Detect which cell encompasses the target text, then output its [X, Y] center coordinate. 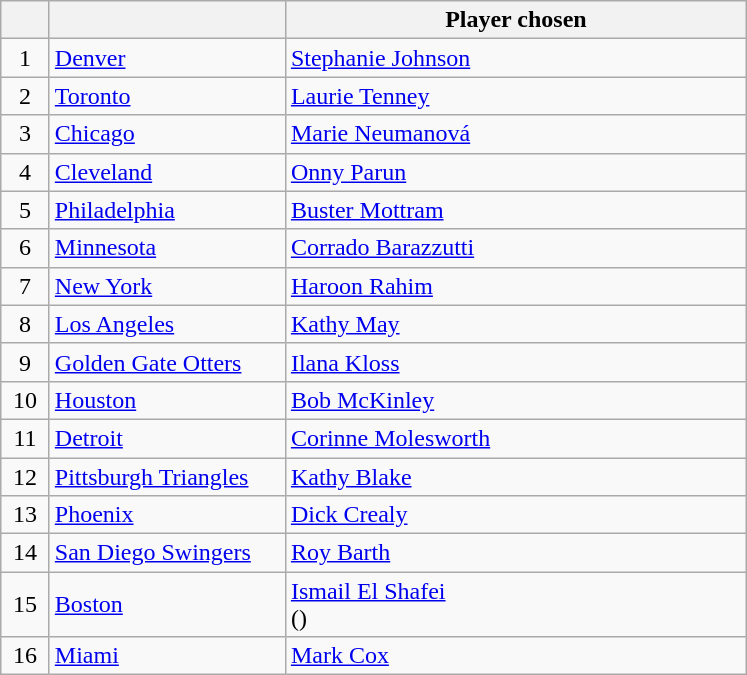
13 [26, 515]
Miami [167, 656]
12 [26, 477]
Buster Mottram [516, 210]
16 [26, 656]
San Diego Swingers [167, 553]
Bob McKinley [516, 400]
Philadelphia [167, 210]
Chicago [167, 134]
Corrado Barazzutti [516, 248]
9 [26, 362]
Ismail El Shafei() [516, 604]
7 [26, 286]
Cleveland [167, 172]
2 [26, 96]
1 [26, 58]
Kathy Blake [516, 477]
Phoenix [167, 515]
Dick Crealy [516, 515]
Detroit [167, 438]
5 [26, 210]
Marie Neumanová [516, 134]
11 [26, 438]
Boston [167, 604]
Stephanie Johnson [516, 58]
Laurie Tenney [516, 96]
Mark Cox [516, 656]
Player chosen [516, 20]
Kathy May [516, 324]
Toronto [167, 96]
Ilana Kloss [516, 362]
Houston [167, 400]
14 [26, 553]
Pittsburgh Triangles [167, 477]
6 [26, 248]
8 [26, 324]
10 [26, 400]
Denver [167, 58]
New York [167, 286]
Onny Parun [516, 172]
Roy Barth [516, 553]
4 [26, 172]
3 [26, 134]
Minnesota [167, 248]
Haroon Rahim [516, 286]
Los Angeles [167, 324]
Golden Gate Otters [167, 362]
15 [26, 604]
Corinne Molesworth [516, 438]
